Capture the cell that displays the provided text and extract its [X, Y] central coordinate. 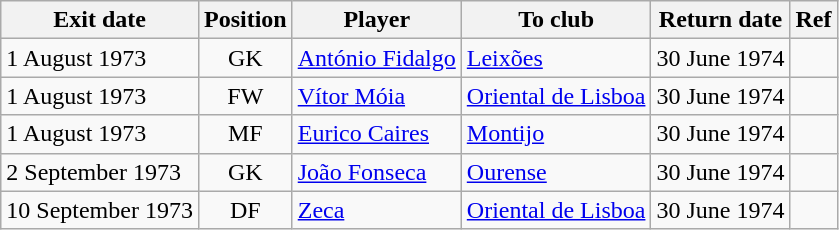
Vítor Móia [376, 96]
Ourense [556, 172]
Zeca [376, 210]
Position [245, 20]
DF [245, 210]
Return date [720, 20]
Player [376, 20]
FW [245, 96]
2 September 1973 [100, 172]
Exit date [100, 20]
To club [556, 20]
10 September 1973 [100, 210]
João Fonseca [376, 172]
Montijo [556, 134]
MF [245, 134]
Leixões [556, 58]
Eurico Caires [376, 134]
António Fidalgo [376, 58]
Ref [814, 20]
